For the text-containing cell, return its midpoint in [x, y] coordinate format. 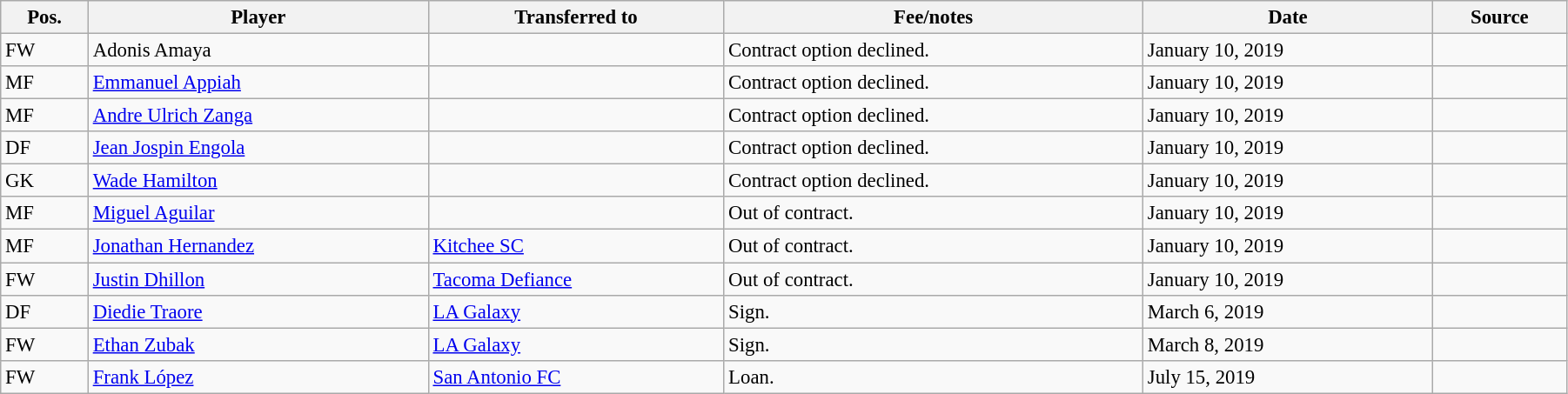
Player [258, 17]
Justin Dhillon [258, 279]
San Antonio FC [576, 377]
Date [1288, 17]
Loan. [934, 377]
Transferred to [576, 17]
Source [1499, 17]
July 15, 2019 [1288, 377]
Miguel Aguilar [258, 213]
Jonathan Hernandez [258, 246]
Adonis Amaya [258, 50]
GK [45, 181]
Fee/notes [934, 17]
Emmanuel Appiah [258, 83]
Frank López [258, 377]
Pos. [45, 17]
Jean Jospin Engola [258, 148]
Diedie Traore [258, 311]
Andre Ulrich Zanga [258, 116]
Wade Hamilton [258, 181]
March 8, 2019 [1288, 344]
Kitchee SC [576, 246]
Ethan Zubak [258, 344]
March 6, 2019 [1288, 311]
Tacoma Defiance [576, 279]
